For the text-containing cell, return its midpoint in [x, y] coordinate format. 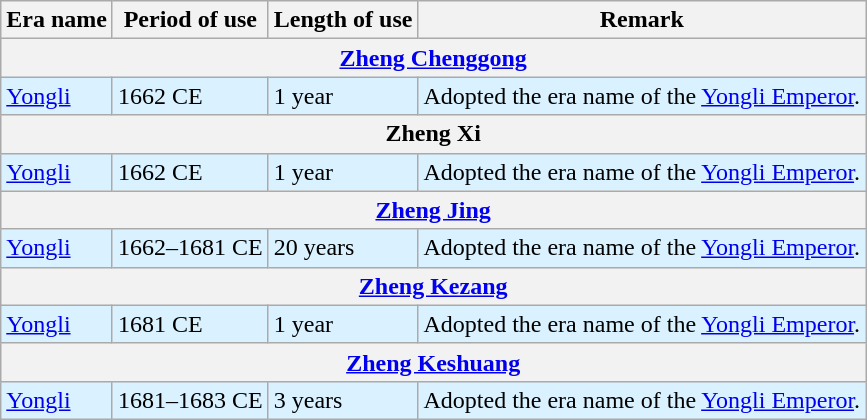
1662–1681 CE [190, 248]
1681 CE [190, 324]
Era name [57, 20]
1681–1683 CE [190, 400]
3 years [343, 400]
Zheng Jing [434, 210]
Zheng Chenggong [434, 58]
Zheng Kezang [434, 286]
Period of use [190, 20]
Length of use [343, 20]
Remark [642, 20]
Zheng Keshuang [434, 362]
20 years [343, 248]
Zheng Xi [434, 134]
